Extract the (x, y) coordinate from the center of the cell holding the provided text.  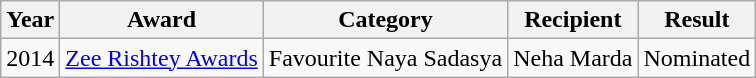
Recipient (573, 20)
Nominated (697, 58)
Year (30, 20)
Favourite Naya Sadasya (385, 58)
Award (162, 20)
Category (385, 20)
2014 (30, 58)
Result (697, 20)
Zee Rishtey Awards (162, 58)
Neha Marda (573, 58)
